From the cell containing the given text, extract its center point as [x, y] coordinate. 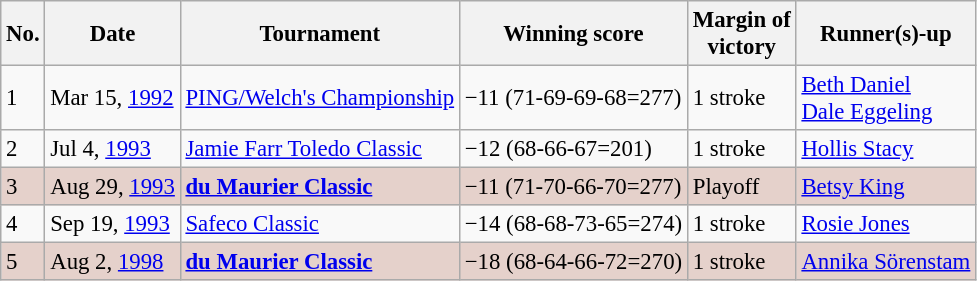
−12 (68-66-67=201) [573, 149]
Date [112, 34]
Aug 2, 1998 [112, 262]
PING/Welch's Championship [320, 98]
Jamie Farr Toledo Classic [320, 149]
Winning score [573, 34]
Mar 15, 1992 [112, 98]
−11 (71-70-66-70=277) [573, 187]
Jul 4, 1993 [112, 149]
No. [23, 34]
−14 (68-68-73-65=274) [573, 224]
Tournament [320, 34]
Playoff [742, 187]
5 [23, 262]
−11 (71-69-69-68=277) [573, 98]
Rosie Jones [886, 224]
Beth Daniel Dale Eggeling [886, 98]
1 [23, 98]
Annika Sörenstam [886, 262]
Betsy King [886, 187]
Aug 29, 1993 [112, 187]
Runner(s)-up [886, 34]
4 [23, 224]
Hollis Stacy [886, 149]
Sep 19, 1993 [112, 224]
Margin ofvictory [742, 34]
3 [23, 187]
Safeco Classic [320, 224]
−18 (68-64-66-72=270) [573, 262]
2 [23, 149]
